Return [x, y] of the center of cell containing provided text 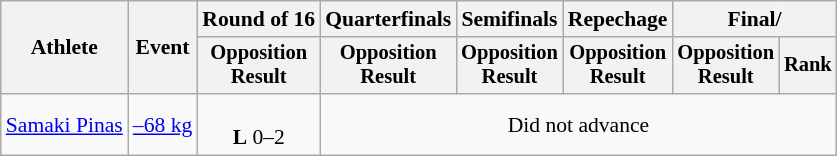
Athlete [64, 48]
Did not advance [578, 124]
Round of 16 [258, 19]
Repechage [618, 19]
Rank [808, 66]
Samaki Pinas [64, 124]
–68 kg [162, 124]
Semifinals [510, 19]
Quarterfinals [388, 19]
Final/ [754, 19]
L 0–2 [258, 124]
Event [162, 48]
